Capture the cell that displays the provided text and extract its (X, Y) central coordinate. 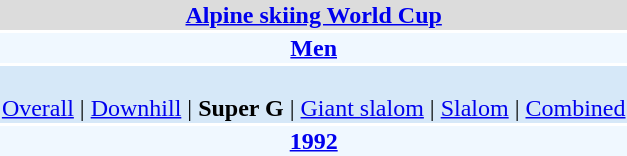
1992 (314, 141)
Overall | Downhill | Super G | Giant slalom | Slalom | Combined (314, 94)
Men (314, 48)
Alpine skiing World Cup (314, 15)
